Return (X, Y) of the center of cell containing provided text 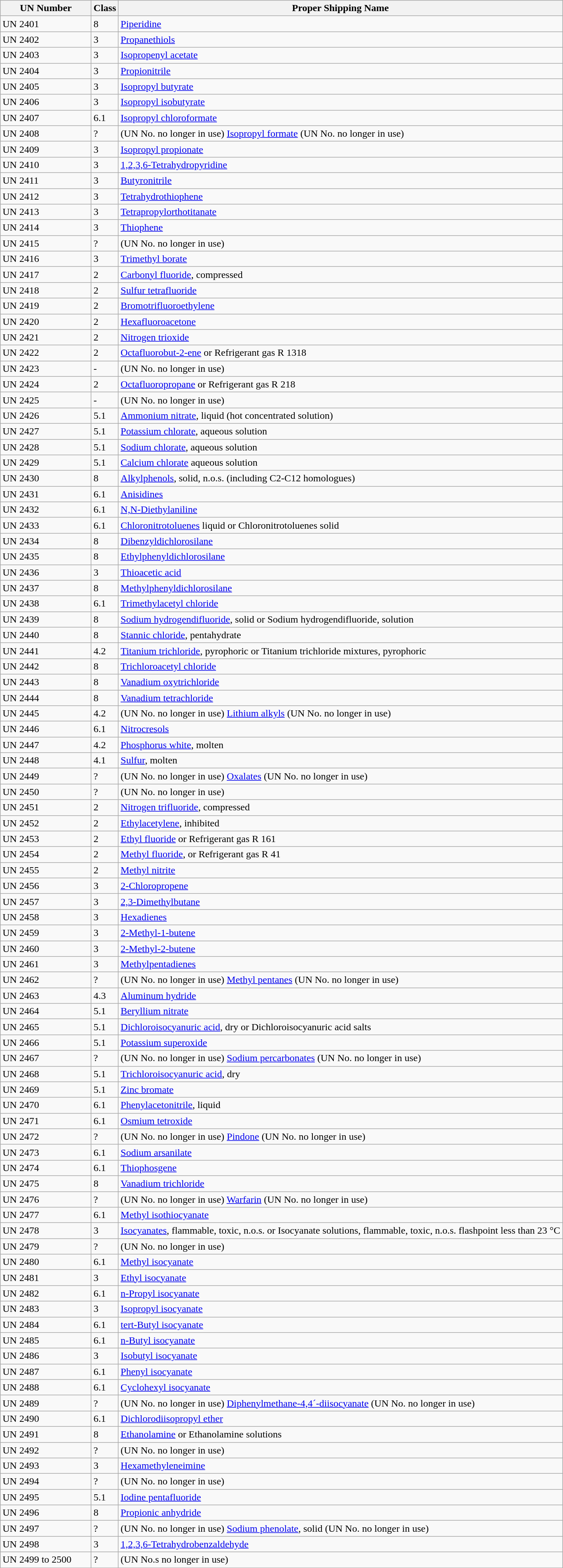
Methylpentadienes (341, 964)
1,2,3,6-Tetrahydrobenzaldehyde (341, 1544)
n-Butyl isocyanate (341, 1340)
(UN No. no longer in use) Pindone (UN No. no longer in use) (341, 1136)
Trimethylacetyl chloride (341, 604)
UN 2406 (46, 102)
UN 2485 (46, 1340)
Trichloroisocyanuric acid, dry (341, 1074)
UN 2486 (46, 1356)
Isocyanates, flammable, toxic, n.o.s. or Isocyanate solutions, flammable, toxic, n.o.s. flashpoint less than 23 °C (341, 1231)
(UN No. no longer in use) Oxalates (UN No. no longer in use) (341, 776)
Methyl fluoride, or Refrigerant gas R 41 (341, 854)
Cyclohexyl isocyanate (341, 1387)
UN 2453 (46, 839)
UN 2467 (46, 1058)
Vanadium trichloride (341, 1183)
Methylphenyldichlorosilane (341, 588)
Zinc bromate (341, 1090)
UN 2403 (46, 55)
Sodium chlorate, aqueous solution (341, 447)
UN 2432 (46, 510)
Sodium hydrogendifluoride, solid or Sodium hydrogendifluoride, solution (341, 619)
Nitrocresols (341, 729)
Trichloroacetyl chloride (341, 666)
UN 2444 (46, 698)
Carbonyl fluoride, compressed (341, 275)
UN 2469 (46, 1090)
2-Chloropropene (341, 886)
(UN No. no longer in use) Methyl pentanes (UN No. no longer in use) (341, 980)
UN 2426 (46, 415)
UN 2458 (46, 917)
Sodium arsanilate (341, 1152)
Dibenzyldichlorosilane (341, 541)
Phosphorus white, molten (341, 745)
UN 2492 (46, 1450)
UN 2461 (46, 964)
Ethyl isocyanate (341, 1278)
Sulfur tetrafluoride (341, 290)
Dichlorodiisopropyl ether (341, 1419)
Propionitrile (341, 71)
UN 2416 (46, 259)
(UN No. no longer in use) Diphenylmethane-4,4´-diisocyanate (UN No. no longer in use) (341, 1403)
UN 2460 (46, 948)
Trimethyl borate (341, 259)
UN 2466 (46, 1043)
Isopropyl isobutyrate (341, 102)
UN 2437 (46, 588)
UN 2410 (46, 165)
UN 2450 (46, 792)
UN 2443 (46, 682)
Propanethiols (341, 40)
Tetrapropylorthotitanate (341, 212)
Ethylphenyldichlorosilane (341, 557)
Sulfur, molten (341, 761)
1,2,3,6-Tetrahydropyridine (341, 165)
UN 2490 (46, 1419)
UN 2451 (46, 807)
Methyl isocyanate (341, 1262)
Tetrahydrothiophene (341, 196)
UN 2476 (46, 1199)
Stannic chloride, pentahydrate (341, 635)
Calcium chlorate aqueous solution (341, 463)
Hexafluoroacetone (341, 322)
Phenylacetonitrile, liquid (341, 1105)
UN 2480 (46, 1262)
UN 2479 (46, 1246)
Vanadium tetrachloride (341, 698)
UN 2417 (46, 275)
UN 2447 (46, 745)
2-Methyl-1-butene (341, 933)
Isopropyl butyrate (341, 86)
Potassium superoxide (341, 1043)
(UN No. no longer in use) Sodium percarbonates (UN No. no longer in use) (341, 1058)
UN 2441 (46, 651)
Ethyl fluoride or Refrigerant gas R 161 (341, 839)
Methyl isothiocyanate (341, 1215)
Hexadienes (341, 917)
UN 2433 (46, 525)
Phenyl isocyanate (341, 1372)
UN 2494 (46, 1482)
UN 2449 (46, 776)
UN 2423 (46, 369)
Octafluoropropane or Refrigerant gas R 218 (341, 384)
UN 2482 (46, 1293)
Anisidines (341, 494)
UN 2431 (46, 494)
UN 2474 (46, 1168)
Titanium trichloride, pyrophoric or Titanium trichloride mixtures, pyrophoric (341, 651)
UN 2487 (46, 1372)
UN 2489 (46, 1403)
Proper Shipping Name (341, 8)
(UN No. no longer in use) Sodium phenolate, solid (UN No. no longer in use) (341, 1528)
Nitrogen trifluoride, compressed (341, 807)
UN 2424 (46, 384)
UN 2408 (46, 133)
UN 2448 (46, 761)
UN 2475 (46, 1183)
UN 2465 (46, 1027)
UN 2421 (46, 337)
Isopropyl chloroformate (341, 118)
UN 2405 (46, 86)
UN 2481 (46, 1278)
2-Methyl-2-butene (341, 948)
UN 2401 (46, 24)
4.1 (105, 761)
UN 2484 (46, 1325)
UN 2422 (46, 353)
UN 2411 (46, 180)
(UN No.s no longer in use) (341, 1560)
UN 2435 (46, 557)
UN 2434 (46, 541)
UN 2488 (46, 1387)
UN 2498 (46, 1544)
UN Number (46, 8)
UN 2413 (46, 212)
UN 2499 to 2500 (46, 1560)
UN 2409 (46, 149)
UN 2428 (46, 447)
4.3 (105, 996)
UN 2404 (46, 71)
Isopropyl isocyanate (341, 1309)
Ethylacetylene, inhibited (341, 823)
UN 2402 (46, 40)
Ethanolamine or Ethanolamine solutions (341, 1434)
UN 2442 (46, 666)
Potassium chlorate, aqueous solution (341, 431)
(UN No. no longer in use) Isopropyl formate (UN No. no longer in use) (341, 133)
Ammonium nitrate, liquid (hot concentrated solution) (341, 415)
UN 2420 (46, 322)
Butyronitrile (341, 180)
UN 2497 (46, 1528)
Thioacetic acid (341, 572)
UN 2412 (46, 196)
Bromotrifluoroethylene (341, 306)
UN 2419 (46, 306)
UN 2468 (46, 1074)
Isobutyl isocyanate (341, 1356)
UN 2445 (46, 714)
Propionic anhydride (341, 1513)
UN 2496 (46, 1513)
UN 2470 (46, 1105)
Class (105, 8)
Alkylphenols, solid, n.o.s. (including C2-C12 homologues) (341, 478)
UN 2429 (46, 463)
Aluminum hydride (341, 996)
UN 2454 (46, 854)
Piperidine (341, 24)
UN 2463 (46, 996)
Iodine pentafluoride (341, 1497)
UN 2439 (46, 619)
UN 2455 (46, 870)
UN 2452 (46, 823)
UN 2407 (46, 118)
Beryllium nitrate (341, 1011)
UN 2438 (46, 604)
Dichloroisocyanuric acid, dry or Dichloroisocyanuric acid salts (341, 1027)
Vanadium oxytrichloride (341, 682)
UN 2471 (46, 1121)
Hexamethyleneimine (341, 1466)
Osmium tetroxide (341, 1121)
Isopropenyl acetate (341, 55)
UN 2456 (46, 886)
Thiophene (341, 228)
UN 2477 (46, 1215)
UN 2495 (46, 1497)
UN 2440 (46, 635)
UN 2464 (46, 1011)
Octafluorobut-2-ene or Refrigerant gas R 1318 (341, 353)
(UN No. no longer in use) Lithium alkyls (UN No. no longer in use) (341, 714)
UN 2473 (46, 1152)
Nitrogen trioxide (341, 337)
UN 2472 (46, 1136)
UN 2415 (46, 243)
UN 2491 (46, 1434)
Methyl nitrite (341, 870)
2,3-Dimethylbutane (341, 901)
UN 2462 (46, 980)
UN 2478 (46, 1231)
UN 2418 (46, 290)
UN 2425 (46, 400)
UN 2427 (46, 431)
Chloronitrotoluenes liquid or Chloronitrotoluenes solid (341, 525)
Thiophosgene (341, 1168)
(UN No. no longer in use) Warfarin (UN No. no longer in use) (341, 1199)
UN 2459 (46, 933)
tert-Butyl isocyanate (341, 1325)
UN 2493 (46, 1466)
UN 2414 (46, 228)
UN 2457 (46, 901)
UN 2483 (46, 1309)
UN 2436 (46, 572)
n-Propyl isocyanate (341, 1293)
UN 2446 (46, 729)
Isopropyl propionate (341, 149)
N,N-Diethylaniline (341, 510)
UN 2430 (46, 478)
